Search for the cell housing the specified text and yield its (x, y) center coordinate. 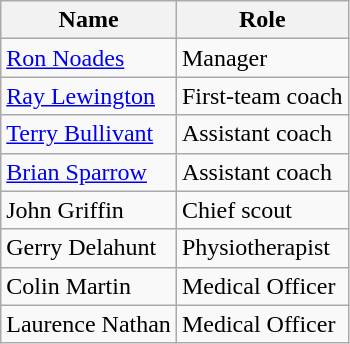
Ray Lewington (89, 96)
First-team coach (262, 96)
John Griffin (89, 210)
Terry Bullivant (89, 134)
Colin Martin (89, 286)
Name (89, 20)
Gerry Delahunt (89, 248)
Brian Sparrow (89, 172)
Laurence Nathan (89, 324)
Chief scout (262, 210)
Physiotherapist (262, 248)
Ron Noades (89, 58)
Role (262, 20)
Manager (262, 58)
